Capture the cell that displays the provided text and extract its (X, Y) central coordinate. 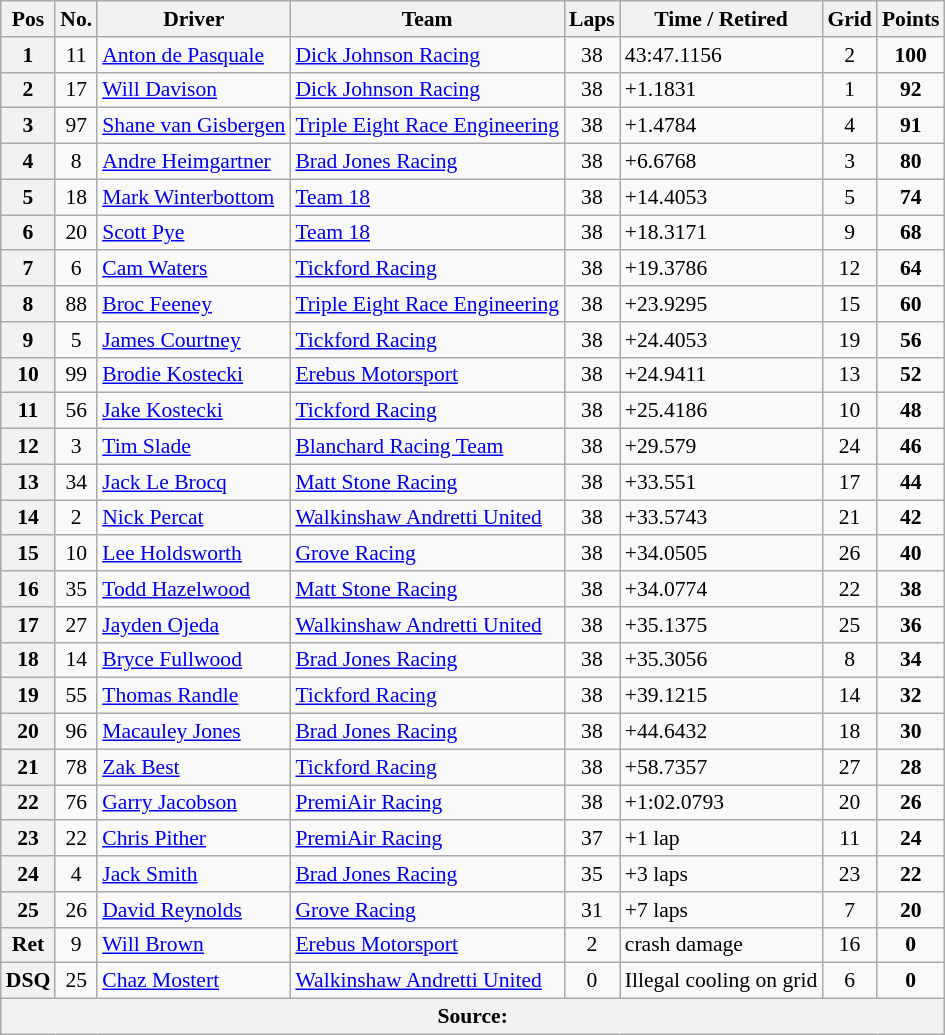
+29.579 (722, 447)
+39.1215 (722, 696)
44 (911, 482)
78 (76, 767)
Team (427, 19)
92 (911, 90)
Todd Hazelwood (194, 589)
Laps (592, 19)
+33.5743 (722, 518)
Driver (194, 19)
No. (76, 19)
99 (76, 375)
DSQ (28, 981)
+33.551 (722, 482)
60 (911, 304)
Brodie Kostecki (194, 375)
100 (911, 55)
Ret (28, 945)
+18.3171 (722, 233)
Jack Smith (194, 874)
+23.9295 (722, 304)
74 (911, 197)
+14.4053 (722, 197)
+34.0505 (722, 554)
Points (911, 19)
42 (911, 518)
Source: (473, 1017)
Pos (28, 19)
Garry Jacobson (194, 803)
+1:02.0793 (722, 803)
32 (911, 696)
+35.1375 (722, 625)
+19.3786 (722, 269)
30 (911, 732)
76 (76, 803)
James Courtney (194, 340)
Chris Pither (194, 839)
Mark Winterbottom (194, 197)
Broc Feeney (194, 304)
+1 lap (722, 839)
Grid (850, 19)
Anton de Pasquale (194, 55)
28 (911, 767)
Jake Kostecki (194, 411)
crash damage (722, 945)
+25.4186 (722, 411)
+24.9411 (722, 375)
Illegal cooling on grid (722, 981)
97 (76, 126)
+7 laps (722, 910)
88 (76, 304)
Shane van Gisbergen (194, 126)
31 (592, 910)
Bryce Fullwood (194, 660)
Nick Percat (194, 518)
+58.7357 (722, 767)
55 (76, 696)
+1.1831 (722, 90)
Zak Best (194, 767)
68 (911, 233)
Will Davison (194, 90)
80 (911, 162)
Chaz Mostert (194, 981)
64 (911, 269)
Tim Slade (194, 447)
96 (76, 732)
Scott Pye (194, 233)
48 (911, 411)
+6.6768 (722, 162)
52 (911, 375)
+44.6432 (722, 732)
Andre Heimgartner (194, 162)
43:47.1156 (722, 55)
91 (911, 126)
+24.4053 (722, 340)
Will Brown (194, 945)
Jack Le Brocq (194, 482)
Blanchard Racing Team (427, 447)
Thomas Randle (194, 696)
David Reynolds (194, 910)
Macauley Jones (194, 732)
+34.0774 (722, 589)
40 (911, 554)
Lee Holdsworth (194, 554)
+35.3056 (722, 660)
Jayden Ojeda (194, 625)
Time / Retired (722, 19)
37 (592, 839)
46 (911, 447)
Cam Waters (194, 269)
+3 laps (722, 874)
+1.4784 (722, 126)
36 (911, 625)
